Provide the [X, Y] coordinate of the cell's center where the given text is located.  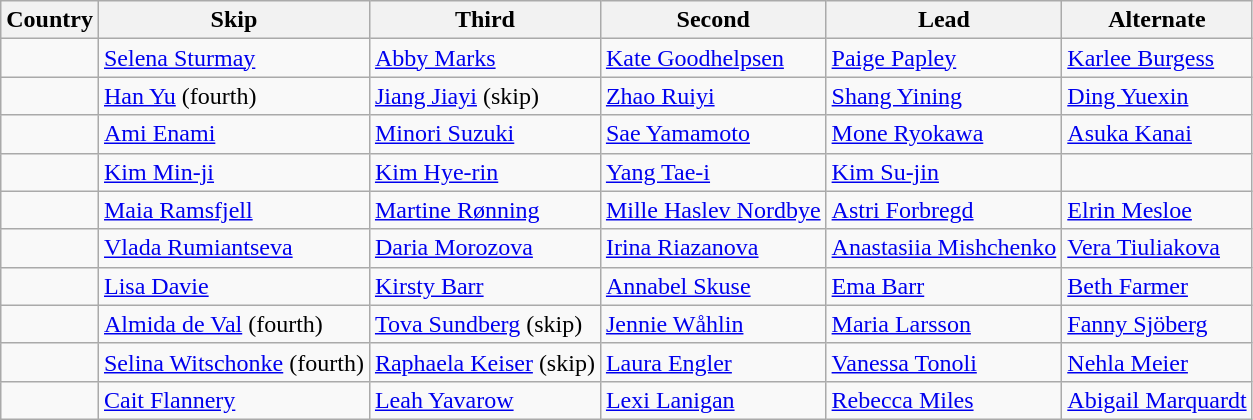
Abigail Marquardt [1157, 400]
Skip [234, 20]
Jiang Jiayi (skip) [484, 96]
Kim Su-jin [944, 172]
Vanessa Tonoli [944, 362]
Maia Ramsfjell [234, 210]
Han Yu (fourth) [234, 96]
Lexi Lanigan [713, 400]
Country [50, 20]
Vera Tiuliakova [1157, 248]
Alternate [1157, 20]
Almida de Val (fourth) [234, 324]
Beth Farmer [1157, 286]
Annabel Skuse [713, 286]
Mille Haslev Nordbye [713, 210]
Selina Witschonke (fourth) [234, 362]
Sae Yamamoto [713, 134]
Paige Papley [944, 58]
Kim Hye-rin [484, 172]
Ding Yuexin [1157, 96]
Asuka Kanai [1157, 134]
Ema Barr [944, 286]
Irina Riazanova [713, 248]
Third [484, 20]
Raphaela Keiser (skip) [484, 362]
Ami Enami [234, 134]
Minori Suzuki [484, 134]
Lisa Davie [234, 286]
Kim Min-ji [234, 172]
Martine Rønning [484, 210]
Fanny Sjöberg [1157, 324]
Leah Yavarow [484, 400]
Yang Tae-i [713, 172]
Anastasiia Mishchenko [944, 248]
Mone Ryokawa [944, 134]
Elrin Mesloe [1157, 210]
Jennie Wåhlin [713, 324]
Kate Goodhelpsen [713, 58]
Zhao Ruiyi [713, 96]
Karlee Burgess [1157, 58]
Daria Morozova [484, 248]
Tova Sundberg (skip) [484, 324]
Lead [944, 20]
Cait Flannery [234, 400]
Selena Sturmay [234, 58]
Vlada Rumiantseva [234, 248]
Shang Yining [944, 96]
Second [713, 20]
Laura Engler [713, 362]
Nehla Meier [1157, 362]
Astri Forbregd [944, 210]
Abby Marks [484, 58]
Maria Larsson [944, 324]
Kirsty Barr [484, 286]
Rebecca Miles [944, 400]
